Find where the given text appears and provide that cell's center as (X, Y) coordinate. 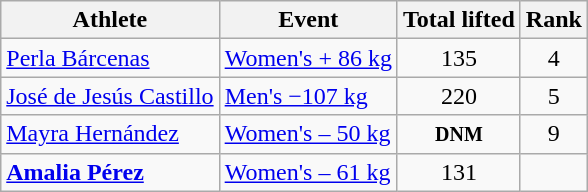
5 (554, 96)
4 (554, 58)
Rank (554, 20)
Amalia Pérez (110, 172)
Perla Bárcenas (110, 58)
Women's – 61 kg (308, 172)
9 (554, 134)
DNM (458, 134)
Women's + 86 kg (308, 58)
Event (308, 20)
Mayra Hernández (110, 134)
131 (458, 172)
Total lifted (458, 20)
José de Jesús Castillo (110, 96)
Athlete (110, 20)
Men's −107 kg (308, 96)
Women's – 50 kg (308, 134)
135 (458, 58)
220 (458, 96)
